Scan for the cell matching the given text and deliver its (x, y) coordinate at center. 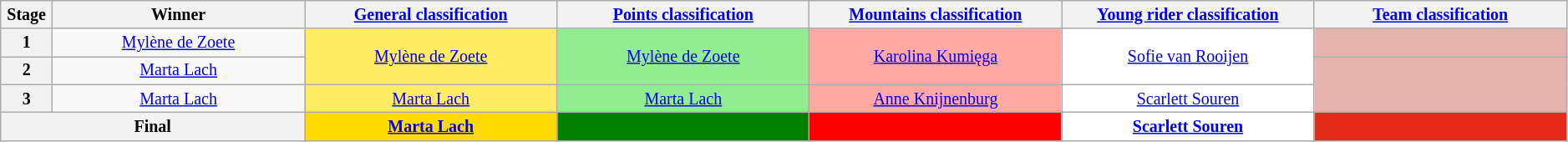
General classification (431, 15)
Team classification (1440, 15)
Mountains classification (936, 15)
2 (27, 70)
3 (27, 99)
Stage (27, 15)
Karolina Kumięga (936, 57)
Young rider classification (1188, 15)
Final (153, 127)
1 (27, 43)
Points classification (683, 15)
Sofie van Rooijen (1188, 57)
Winner (179, 15)
Anne Knijnenburg (936, 99)
